Extract the (x, y) coordinate from the center of the cell holding the provided text.  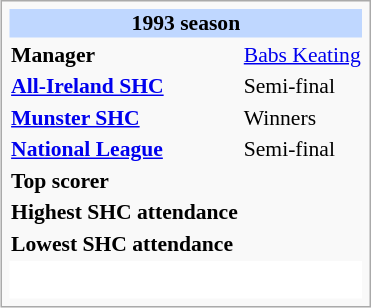
Munster SHC (125, 117)
Lowest SHC attendance (125, 243)
Winners (302, 117)
National League (125, 149)
All-Ireland SHC (125, 86)
1993 season (186, 23)
Manager (125, 54)
Top scorer (125, 180)
Babs Keating (302, 54)
Highest SHC attendance (125, 212)
